From the cell containing the given text, extract its center point as [x, y] coordinate. 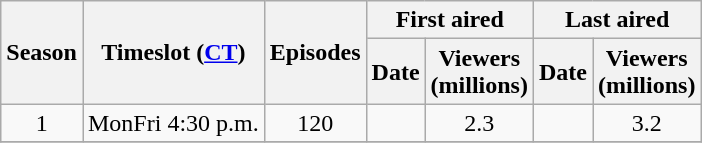
Episodes [315, 52]
3.2 [646, 123]
Season [42, 52]
Last aired [616, 20]
1 [42, 123]
First aired [450, 20]
MonFri 4:30 p.m. [173, 123]
120 [315, 123]
2.3 [479, 123]
Timeslot (CT) [173, 52]
